Extract the [x, y] coordinate from the center of the cell holding the provided text.  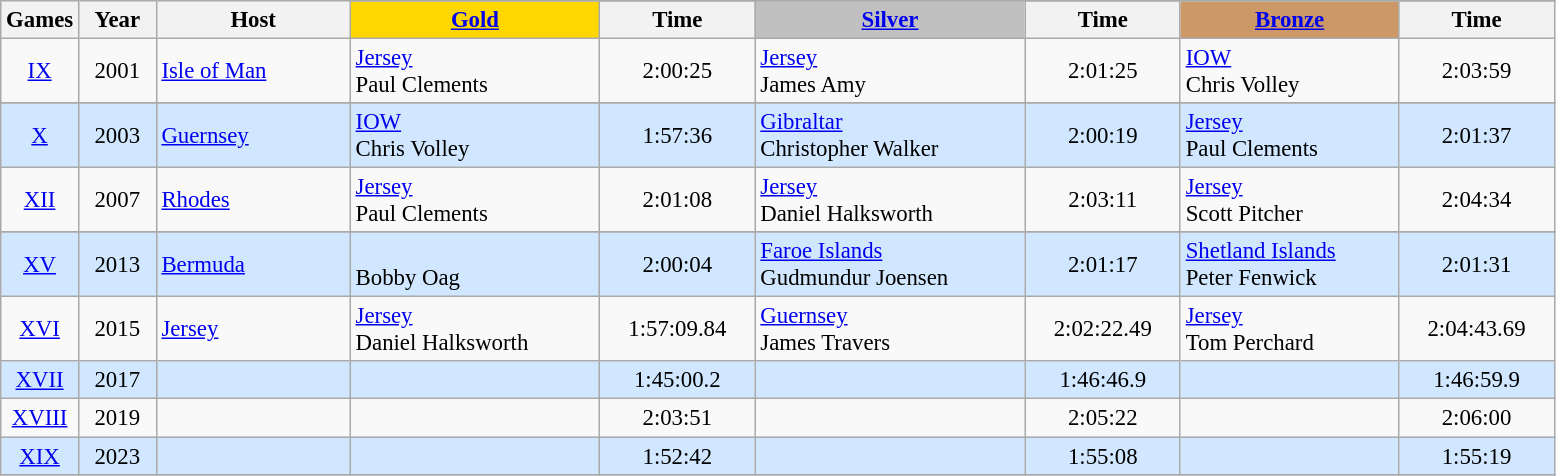
Guernsey James Travers [890, 330]
Rhodes [253, 200]
2013 [117, 264]
Faroe Islands Gudmundur Joensen [890, 264]
2017 [117, 381]
Jersey James Amy [890, 72]
Silver [890, 20]
Guernsey [253, 136]
2007 [117, 200]
Games [40, 20]
1:52:42 [678, 456]
Bermuda [253, 264]
2:03:51 [678, 418]
Isle of Man [253, 72]
Jersey Scott Pitcher [1289, 200]
XV [40, 264]
2:02:22.49 [1102, 330]
2:00:04 [678, 264]
Jersey [253, 330]
1:46:59.9 [1476, 381]
1:46:46.9 [1102, 381]
2:00:19 [1102, 136]
2019 [117, 418]
2:01:17 [1102, 264]
XVII [40, 381]
2015 [117, 330]
1:55:19 [1476, 456]
2:04:43.69 [1476, 330]
Bobby Oag [474, 264]
XVIII [40, 418]
X [40, 136]
2:03:59 [1476, 72]
2001 [117, 72]
2:01:08 [678, 200]
2:01:37 [1476, 136]
Year [117, 20]
2003 [117, 136]
2:06:00 [1476, 418]
Host [253, 20]
Gold [474, 20]
2:05:22 [1102, 418]
Bronze [1289, 20]
1:55:08 [1102, 456]
1:45:00.2 [678, 381]
2:01:25 [1102, 72]
XII [40, 200]
Jersey Tom Perchard [1289, 330]
2:00:25 [678, 72]
1:57:36 [678, 136]
XVI [40, 330]
1:57:09.84 [678, 330]
2:03:11 [1102, 200]
2023 [117, 456]
Shetland Islands Peter Fenwick [1289, 264]
IX [40, 72]
Gibraltar Christopher Walker [890, 136]
2:01:31 [1476, 264]
2:04:34 [1476, 200]
XIX [40, 456]
